Extract the [x, y] coordinate from the center of the cell holding the provided text.  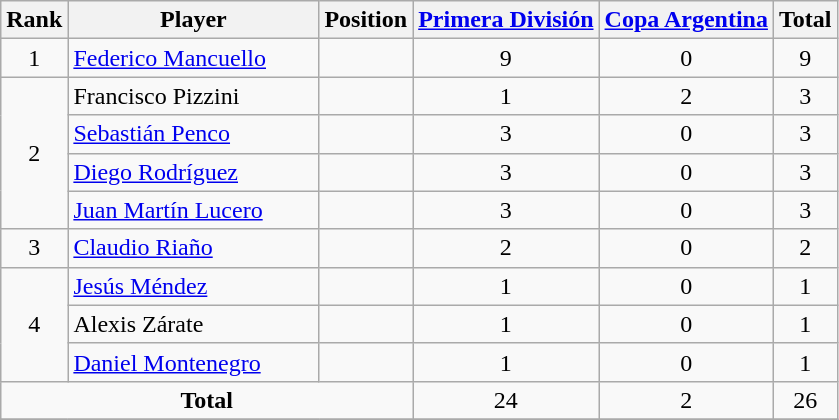
Juan Martín Lucero [194, 210]
4 [34, 324]
Jesús Méndez [194, 286]
Claudio Riaño [194, 248]
Alexis Zárate [194, 324]
Rank [34, 20]
Federico Mancuello [194, 58]
Diego Rodríguez [194, 172]
Position [366, 20]
Copa Argentina [686, 20]
Primera División [506, 20]
24 [506, 400]
Sebastián Penco [194, 134]
26 [805, 400]
Player [194, 20]
Francisco Pizzini [194, 96]
Daniel Montenegro [194, 362]
